Search for the cell housing the specified text and yield its (x, y) center coordinate. 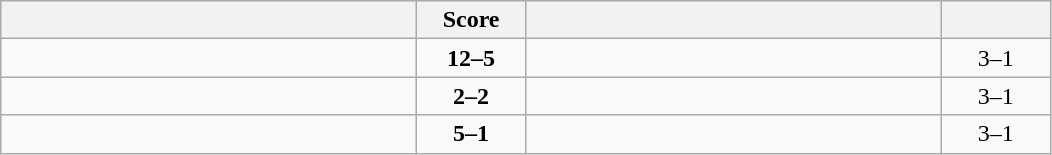
Score (472, 20)
5–1 (472, 134)
2–2 (472, 96)
12–5 (472, 58)
